Capture the cell that displays the provided text and extract its [X, Y] central coordinate. 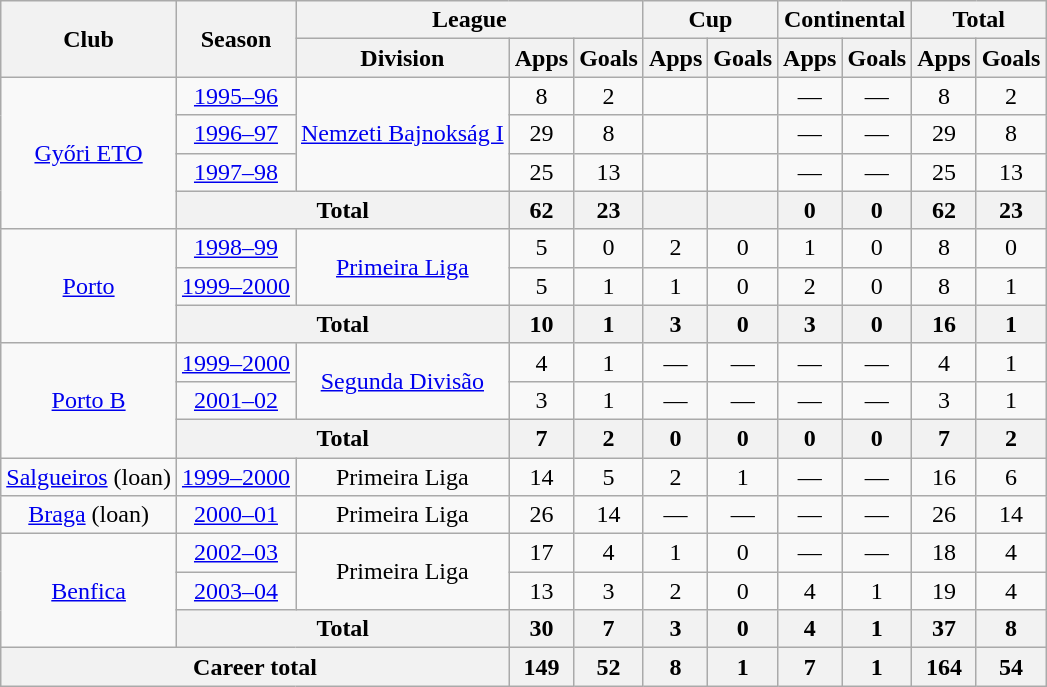
10 [541, 324]
Porto [89, 286]
League [470, 20]
Porto B [89, 400]
1995–96 [236, 96]
52 [609, 667]
Győri ETO [89, 153]
54 [1011, 667]
1997–98 [236, 172]
17 [541, 553]
149 [541, 667]
2002–03 [236, 553]
164 [944, 667]
2003–04 [236, 591]
18 [944, 553]
Career total [255, 667]
Club [89, 39]
Nemzeti Bajnokság I [403, 134]
30 [541, 629]
1998–99 [236, 248]
Continental [845, 20]
37 [944, 629]
Benfica [89, 591]
2001–02 [236, 400]
Division [403, 58]
Cup [710, 20]
19 [944, 591]
Segunda Divisão [403, 381]
Season [236, 39]
Braga (loan) [89, 515]
1996–97 [236, 134]
6 [1011, 477]
2000–01 [236, 515]
Salgueiros (loan) [89, 477]
